Determine the (x, y) coordinate at the center of the cell enclosing the given text.  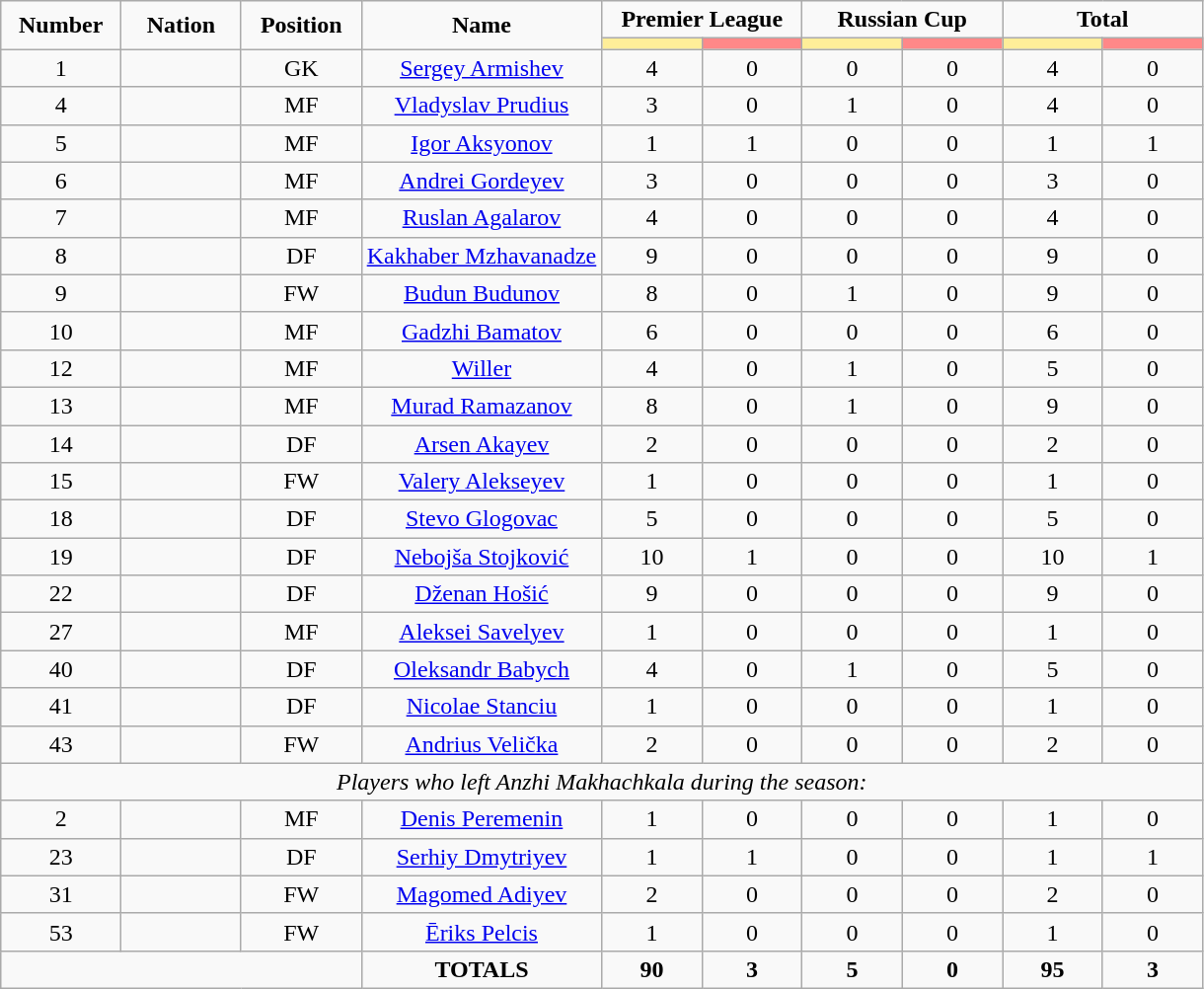
Magomed Adiyev (482, 894)
TOTALS (482, 969)
15 (61, 482)
Ruslan Agalarov (482, 218)
Russian Cup (902, 20)
31 (61, 894)
13 (61, 406)
Valery Alekseyev (482, 482)
Sergey Armishev (482, 68)
Murad Ramazanov (482, 406)
Andrius Velička (482, 744)
Premier League (703, 20)
Igor Aksyonov (482, 143)
95 (1052, 969)
Gadzhi Bamatov (482, 331)
14 (61, 443)
19 (61, 557)
Serhiy Dmytriyev (482, 857)
41 (61, 707)
GK (301, 68)
22 (61, 594)
Number (61, 26)
Position (301, 26)
Denis Peremenin (482, 819)
90 (651, 969)
Andrei Gordeyev (482, 181)
12 (61, 368)
Aleksei Savelyev (482, 632)
Total (1103, 20)
53 (61, 932)
Arsen Akayev (482, 443)
Name (482, 26)
18 (61, 519)
Nicolae Stanciu (482, 707)
Vladyslav Prudius (482, 106)
Budun Budunov (482, 293)
Nation (182, 26)
Kakhaber Mzhavanadze (482, 256)
7 (61, 218)
Dženan Hošić (482, 594)
Ēriks Pelcis (482, 932)
27 (61, 632)
43 (61, 744)
Stevo Glogovac (482, 519)
Oleksandr Babych (482, 669)
Nebojša Stojković (482, 557)
40 (61, 669)
Willer (482, 368)
23 (61, 857)
Players who left Anzhi Makhachkala during the season: (602, 782)
